Output the [X, Y] coordinate of the center of the cell containing the given text.  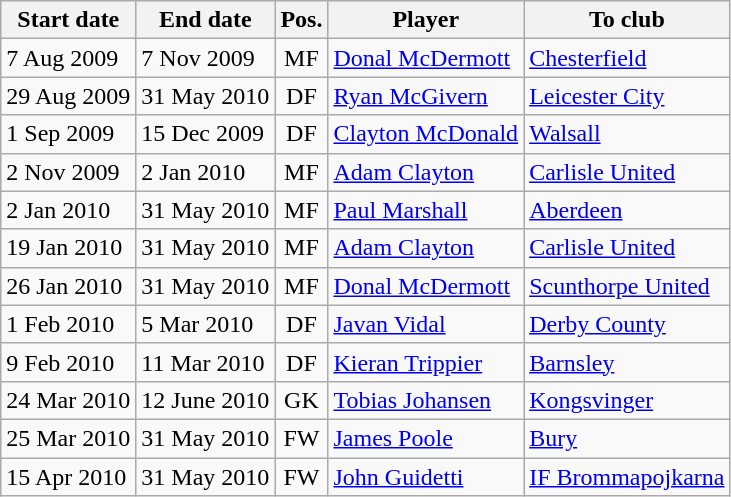
1 Feb 2010 [68, 324]
26 Jan 2010 [68, 286]
Kongsvinger [627, 400]
GK [302, 400]
Ryan McGivern [426, 96]
Leicester City [627, 96]
Kieran Trippier [426, 362]
Barnsley [627, 362]
9 Feb 2010 [68, 362]
James Poole [426, 438]
End date [206, 20]
1 Sep 2009 [68, 134]
John Guidetti [426, 477]
12 June 2010 [206, 400]
Chesterfield [627, 58]
Player [426, 20]
IF Brommapojkarna [627, 477]
19 Jan 2010 [68, 248]
Paul Marshall [426, 210]
5 Mar 2010 [206, 324]
Scunthorpe United [627, 286]
Derby County [627, 324]
24 Mar 2010 [68, 400]
Aberdeen [627, 210]
11 Mar 2010 [206, 362]
7 Aug 2009 [68, 58]
Walsall [627, 134]
Javan Vidal [426, 324]
Bury [627, 438]
7 Nov 2009 [206, 58]
15 Dec 2009 [206, 134]
Tobias Johansen [426, 400]
Clayton McDonald [426, 134]
25 Mar 2010 [68, 438]
Pos. [302, 20]
15 Apr 2010 [68, 477]
29 Aug 2009 [68, 96]
2 Nov 2009 [68, 172]
Start date [68, 20]
To club [627, 20]
